Return (x, y) of the center of cell containing provided text 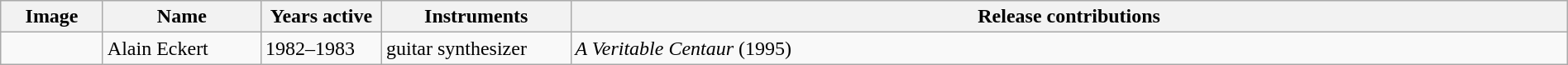
Instruments (476, 17)
Name (182, 17)
Image (52, 17)
Release contributions (1068, 17)
Years active (321, 17)
guitar synthesizer (476, 48)
A Veritable Centaur (1995) (1068, 48)
1982–1983 (321, 48)
Alain Eckert (182, 48)
